Return (x, y) of the center of cell containing provided text 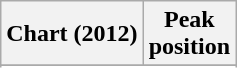
Peakposition (189, 34)
Chart (2012) (72, 34)
